Search for the cell housing the specified text and yield its [x, y] center coordinate. 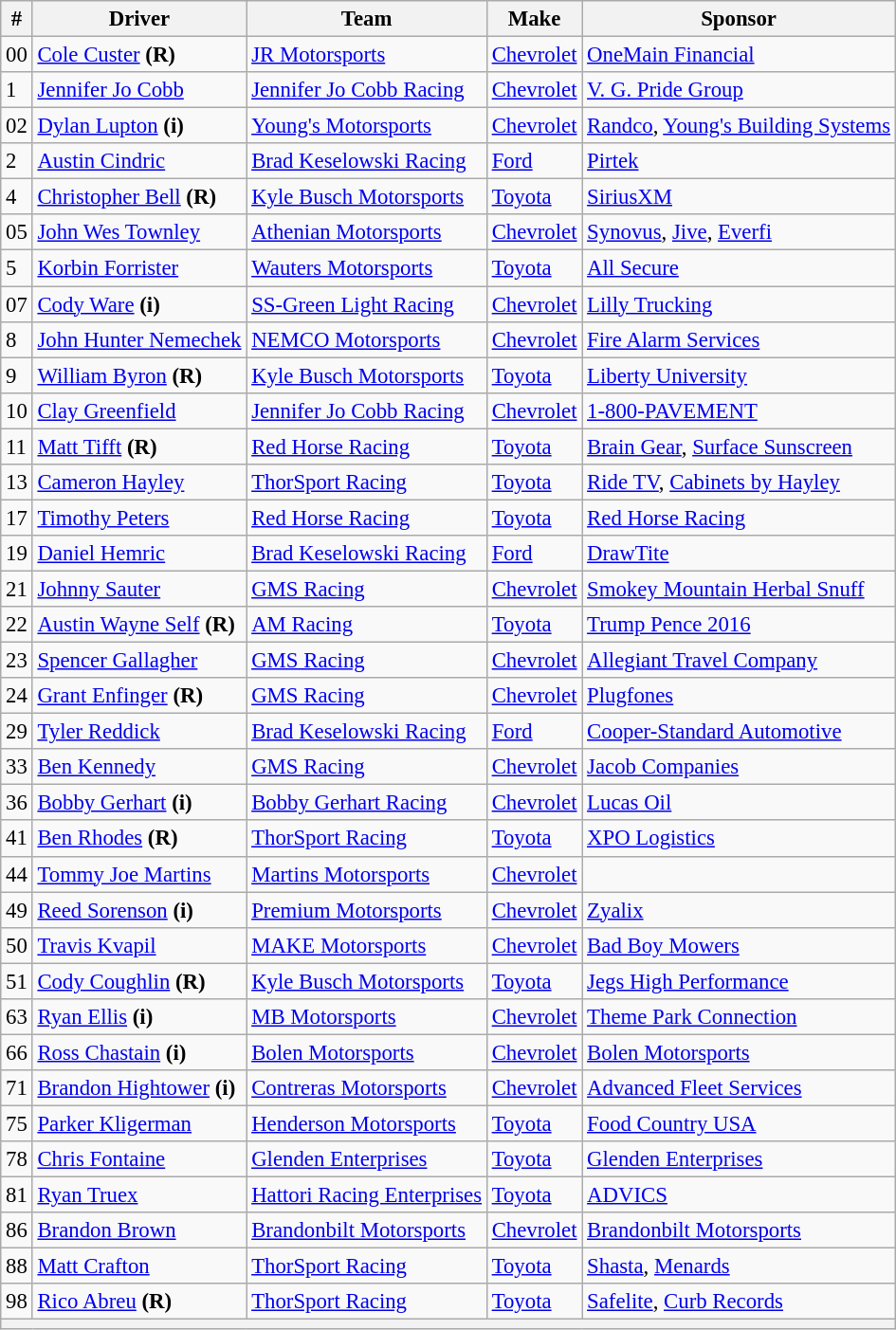
Wauters Motorsports [367, 268]
Liberty University [740, 375]
Henderson Motorsports [367, 1123]
Cole Custer (R) [139, 55]
05 [17, 232]
Brandon Hightower (i) [139, 1088]
Sponsor [740, 19]
Theme Park Connection [740, 1017]
Trump Pence 2016 [740, 625]
SS-Green Light Racing [367, 304]
13 [17, 483]
Martins Motorsports [367, 874]
Jegs High Performance [740, 981]
51 [17, 981]
Travis Kvapil [139, 945]
Lucas Oil [740, 803]
SiriusXM [740, 197]
Contreras Motorsports [367, 1088]
Synovus, Jive, Everfi [740, 232]
17 [17, 518]
Hattori Racing Enterprises [367, 1195]
02 [17, 126]
88 [17, 1266]
Chris Fontaine [139, 1159]
JR Motorsports [367, 55]
Austin Cindric [139, 161]
John Wes Townley [139, 232]
36 [17, 803]
Make [534, 19]
MAKE Motorsports [367, 945]
Team [367, 19]
81 [17, 1195]
29 [17, 732]
Tyler Reddick [139, 732]
Cooper-Standard Automotive [740, 732]
Johnny Sauter [139, 589]
1-800-PAVEMENT [740, 410]
Cody Coughlin (R) [139, 981]
63 [17, 1017]
Rico Abreu (R) [139, 1302]
24 [17, 696]
Ben Kennedy [139, 767]
Pirtek [740, 161]
Fire Alarm Services [740, 339]
Advanced Fleet Services [740, 1088]
Ryan Ellis (i) [139, 1017]
Driver [139, 19]
44 [17, 874]
22 [17, 625]
Bobby Gerhart Racing [367, 803]
71 [17, 1088]
33 [17, 767]
Shasta, Menards [740, 1266]
Ross Chastain (i) [139, 1052]
John Hunter Nemechek [139, 339]
86 [17, 1230]
AM Racing [367, 625]
Ride TV, Cabinets by Hayley [740, 483]
Food Country USA [740, 1123]
Spencer Gallagher [139, 661]
1 [17, 90]
MB Motorsports [367, 1017]
Brandon Brown [139, 1230]
Ben Rhodes (R) [139, 839]
Smokey Mountain Herbal Snuff [740, 589]
Matt Crafton [139, 1266]
XPO Logistics [740, 839]
Zyalix [740, 910]
Ryan Truex [139, 1195]
8 [17, 339]
Dylan Lupton (i) [139, 126]
4 [17, 197]
78 [17, 1159]
William Byron (R) [139, 375]
NEMCO Motorsports [367, 339]
21 [17, 589]
Safelite, Curb Records [740, 1302]
Young's Motorsports [367, 126]
Plugfones [740, 696]
5 [17, 268]
11 [17, 446]
07 [17, 304]
V. G. Pride Group [740, 90]
75 [17, 1123]
2 [17, 161]
9 [17, 375]
19 [17, 554]
Christopher Bell (R) [139, 197]
ADVICS [740, 1195]
Grant Enfinger (R) [139, 696]
Tommy Joe Martins [139, 874]
OneMain Financial [740, 55]
41 [17, 839]
Korbin Forrister [139, 268]
Timothy Peters [139, 518]
All Secure [740, 268]
Randco, Young's Building Systems [740, 126]
DrawTite [740, 554]
Lilly Trucking [740, 304]
Jacob Companies [740, 767]
66 [17, 1052]
Athenian Motorsports [367, 232]
Cody Ware (i) [139, 304]
Premium Motorsports [367, 910]
Brain Gear, Surface Sunscreen [740, 446]
Reed Sorenson (i) [139, 910]
49 [17, 910]
Cameron Hayley [139, 483]
Austin Wayne Self (R) [139, 625]
Bad Boy Mowers [740, 945]
Allegiant Travel Company [740, 661]
Daniel Hemric [139, 554]
23 [17, 661]
# [17, 19]
00 [17, 55]
Bobby Gerhart (i) [139, 803]
Matt Tifft (R) [139, 446]
Parker Kligerman [139, 1123]
Clay Greenfield [139, 410]
10 [17, 410]
50 [17, 945]
Jennifer Jo Cobb [139, 90]
98 [17, 1302]
